Extract the [x, y] coordinate from the center of the cell holding the provided text.  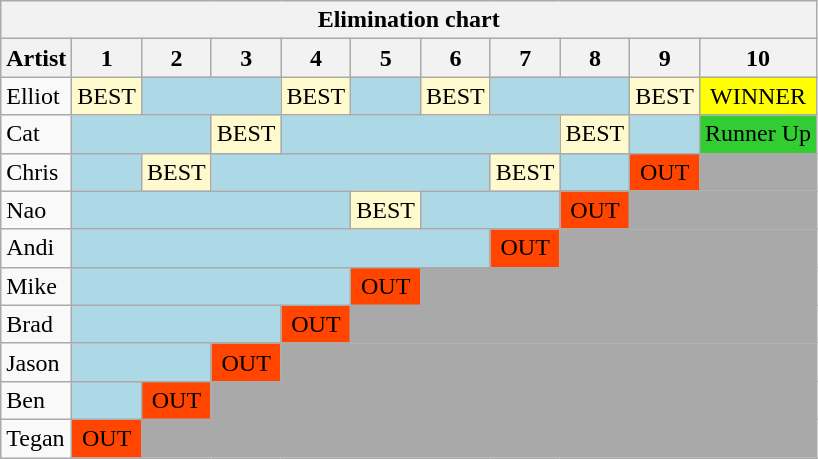
Mike [36, 286]
Runner Up [758, 134]
Artist [36, 58]
Andi [36, 248]
Jason [36, 362]
Elimination chart [409, 20]
7 [525, 58]
1 [107, 58]
Ben [36, 400]
5 [386, 58]
8 [595, 58]
Nao [36, 210]
6 [456, 58]
2 [177, 58]
Cat [36, 134]
3 [246, 58]
10 [758, 58]
Tegan [36, 438]
Elliot [36, 96]
9 [665, 58]
WINNER [758, 96]
Brad [36, 324]
Chris [36, 172]
4 [316, 58]
